Find where the given text appears and provide that cell's center as (X, Y) coordinate. 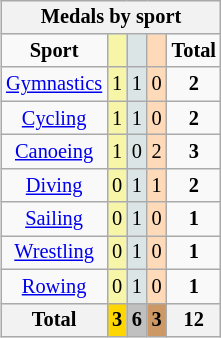
Sport (54, 51)
6 (137, 320)
Canoeing (54, 152)
Wrestling (54, 253)
Diving (54, 185)
Cycling (54, 118)
Rowing (54, 286)
12 (194, 320)
Sailing (54, 219)
Gymnastics (54, 84)
Medals by sport (111, 17)
